Locate the cell with the specified text and output its (x, y) center coordinate. 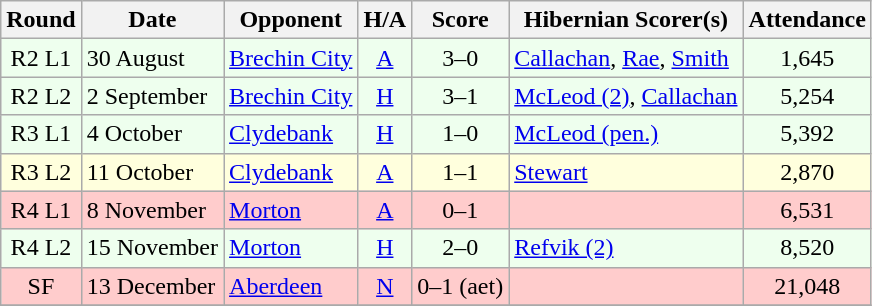
Date (152, 20)
R3 L2 (41, 172)
McLeod (pen.) (626, 134)
15 November (152, 248)
R3 L1 (41, 134)
4 October (152, 134)
R2 L2 (41, 96)
Callachan, Rae, Smith (626, 58)
Stewart (626, 172)
Aberdeen (291, 286)
30 August (152, 58)
3–1 (460, 96)
11 October (152, 172)
2–0 (460, 248)
3–0 (460, 58)
0–1 (aet) (460, 286)
13 December (152, 286)
5,254 (807, 96)
Opponent (291, 20)
Round (41, 20)
1–1 (460, 172)
8 November (152, 210)
1–0 (460, 134)
Refvik (2) (626, 248)
Attendance (807, 20)
5,392 (807, 134)
1,645 (807, 58)
H/A (385, 20)
N (385, 286)
21,048 (807, 286)
SF (41, 286)
2,870 (807, 172)
8,520 (807, 248)
0–1 (460, 210)
McLeod (2), Callachan (626, 96)
2 September (152, 96)
6,531 (807, 210)
Hibernian Scorer(s) (626, 20)
R2 L1 (41, 58)
Score (460, 20)
R4 L1 (41, 210)
R4 L2 (41, 248)
